Find where the given text appears and provide that cell's center as (x, y) coordinate. 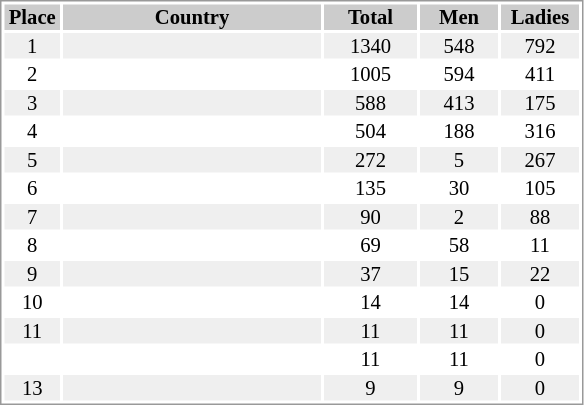
105 (540, 189)
10 (32, 303)
Ladies (540, 17)
504 (370, 131)
413 (459, 103)
30 (459, 189)
22 (540, 274)
7 (32, 217)
1340 (370, 46)
69 (370, 245)
1005 (370, 75)
548 (459, 46)
135 (370, 189)
6 (32, 189)
90 (370, 217)
316 (540, 131)
Men (459, 17)
8 (32, 245)
Country (192, 17)
188 (459, 131)
4 (32, 131)
58 (459, 245)
Total (370, 17)
267 (540, 160)
588 (370, 103)
3 (32, 103)
272 (370, 160)
594 (459, 75)
13 (32, 388)
88 (540, 217)
15 (459, 274)
411 (540, 75)
Place (32, 17)
37 (370, 274)
175 (540, 103)
1 (32, 46)
792 (540, 46)
